Extract the (X, Y) coordinate from the center of the cell holding the provided text.  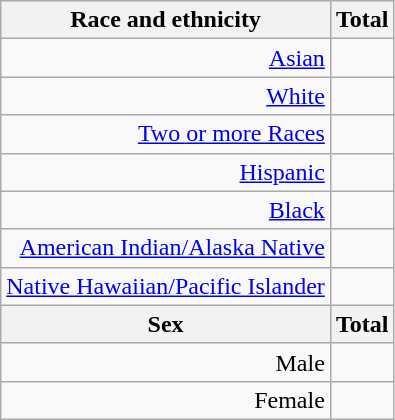
Two or more Races (166, 134)
American Indian/Alaska Native (166, 248)
Black (166, 210)
Native Hawaiian/Pacific Islander (166, 286)
Hispanic (166, 172)
White (166, 96)
Male (166, 362)
Sex (166, 324)
Race and ethnicity (166, 20)
Asian (166, 58)
Female (166, 400)
